Output the [X, Y] coordinate of the center of the cell containing the given text.  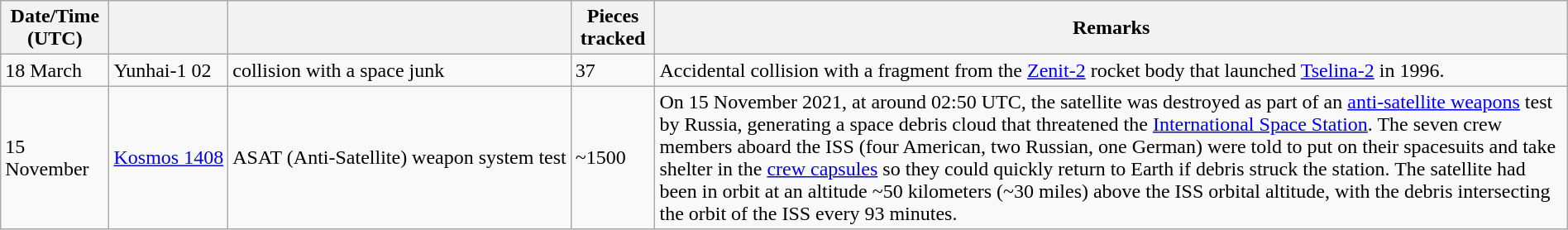
Accidental collision with a fragment from the Zenit-2 rocket body that launched Tselina-2 in 1996. [1111, 70]
Kosmos 1408 [169, 157]
collision with a space junk [400, 70]
Remarks [1111, 28]
Date/Time (UTC) [55, 28]
Yunhai-1 02 [169, 70]
15 November [55, 157]
37 [613, 70]
18 March [55, 70]
Pieces tracked [613, 28]
~1500 [613, 157]
ASAT (Anti-Satellite) weapon system test [400, 157]
